Output the [X, Y] coordinate of the center of the cell containing the given text.  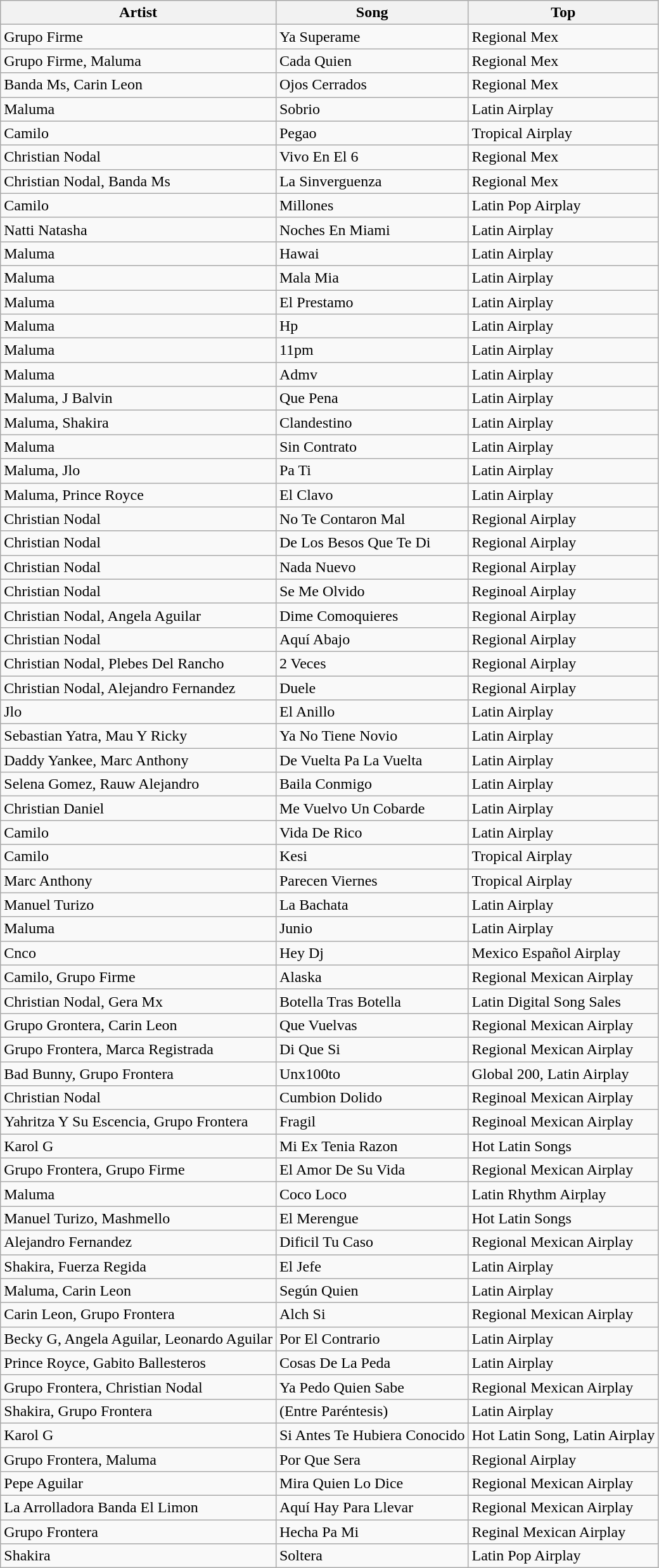
Cosas De La Peda [372, 1363]
Por Que Sera [372, 1459]
Di Que Si [372, 1049]
Aquí Abajo [372, 639]
Latin Rhythm Airplay [563, 1194]
Latin Digital Song Sales [563, 1001]
Natti Natasha [138, 229]
Baila Conmigo [372, 784]
Christian Nodal, Banda Ms [138, 181]
Millones [372, 205]
Shakira, Fuerza Regida [138, 1266]
No Te Contaron Mal [372, 519]
Vivo En El 6 [372, 157]
Maluma, Carin Leon [138, 1291]
Shakira [138, 1556]
Bad Bunny, Grupo Frontera [138, 1074]
Camilo, Grupo Firme [138, 977]
Grupo Frontera [138, 1532]
Botella Tras Botella [372, 1001]
Hot Latin Song, Latin Airplay [563, 1435]
Grupo Frontera, Marca Registrada [138, 1049]
Manuel Turizo [138, 905]
2 Veces [372, 663]
Yahritza Y Su Escencia, Grupo Frontera [138, 1122]
Sin Contrato [372, 447]
Ya No Tiene Novio [372, 736]
Becky G, Angela Aguilar, Leonardo Aguilar [138, 1339]
El Clavo [372, 495]
El Merengue [372, 1218]
El Jefe [372, 1266]
Sebastian Yatra, Mau Y Ricky [138, 736]
11pm [372, 350]
Maluma, Shakira [138, 423]
Según Quien [372, 1291]
Maluma, J Balvin [138, 398]
Marc Anthony [138, 881]
Aquí Hay Para Llevar [372, 1508]
Global 200, Latin Airplay [563, 1074]
Maluma, Jlo [138, 471]
Soltera [372, 1556]
Hawai [372, 253]
El Anillo [372, 712]
Manuel Turizo, Mashmello [138, 1218]
Cnco [138, 953]
Dime Comoquieres [372, 615]
Nada Nuevo [372, 567]
Selena Gomez, Rauw Alejandro [138, 784]
Unx100to [372, 1074]
Ya Superame [372, 37]
El Prestamo [372, 302]
Christian Nodal, Gera Mx [138, 1001]
Hey Dj [372, 953]
Ojos Cerrados [372, 85]
Admv [372, 374]
Daddy Yankee, Marc Anthony [138, 760]
Que Vuelvas [372, 1025]
Carin Leon, Grupo Frontera [138, 1315]
Shakira, Grupo Frontera [138, 1411]
La Bachata [372, 905]
Dificil Tu Caso [372, 1242]
Christian Nodal, Plebes Del Rancho [138, 663]
Me Vuelvo Un Cobarde [372, 808]
La Sinverguenza [372, 181]
Ya Pedo Quien Sabe [372, 1387]
Sobrio [372, 109]
Vida De Rico [372, 832]
Grupo Firme [138, 37]
Noches En Miami [372, 229]
Banda Ms, Carin Leon [138, 85]
De Vuelta Pa La Vuelta [372, 760]
Maluma, Prince Royce [138, 495]
Pepe Aguilar [138, 1484]
El Amor De Su Vida [372, 1170]
La Arrolladora Banda El Limon [138, 1508]
Duele [372, 687]
Parecen Viernes [372, 881]
Christian Nodal, Alejandro Fernandez [138, 687]
Kesi [372, 857]
Christian Daniel [138, 808]
Clandestino [372, 423]
Mira Quien Lo Dice [372, 1484]
Cada Quien [372, 61]
Por El Contrario [372, 1339]
Artist [138, 13]
Hecha Pa Mi [372, 1532]
Pa Ti [372, 471]
Christian Nodal, Angela Aguilar [138, 615]
(Entre Paréntesis) [372, 1411]
Coco Loco [372, 1194]
Hp [372, 326]
Reginal Mexican Airplay [563, 1532]
Alaska [372, 977]
Se Me Olvido [372, 591]
Junio [372, 929]
Alejandro Fernandez [138, 1242]
Fragil [372, 1122]
Grupo Frontera, Christian Nodal [138, 1387]
Cumbion Dolido [372, 1098]
Pegao [372, 133]
Grupo Frontera, Grupo Firme [138, 1170]
De Los Besos Que Te Di [372, 543]
Mexico Español Airplay [563, 953]
Que Pena [372, 398]
Mi Ex Tenia Razon [372, 1146]
Grupo Frontera, Maluma [138, 1459]
Top [563, 13]
Song [372, 13]
Grupo Firme, Maluma [138, 61]
Reginoal Airplay [563, 591]
Alch Si [372, 1315]
Mala Mia [372, 277]
Grupo Grontera, Carin Leon [138, 1025]
Si Antes Te Hubiera Conocido [372, 1435]
Prince Royce, Gabito Ballesteros [138, 1363]
Jlo [138, 712]
